Locate the cell with the specified text and output its [x, y] center coordinate. 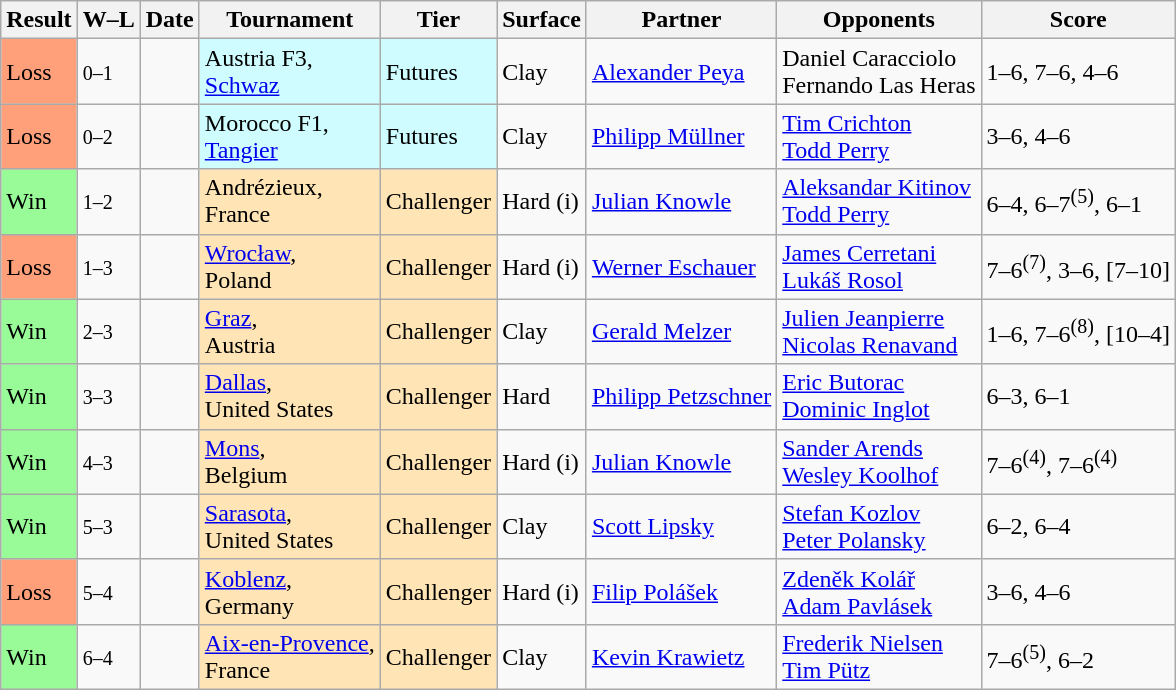
Sarasota, United States [290, 526]
Partner [681, 20]
3–3 [108, 396]
Daniel Caracciolo Fernando Las Heras [879, 72]
Surface [542, 20]
0–2 [108, 136]
7–6(4), 7–6(4) [1078, 462]
Score [1078, 20]
Result [39, 20]
Date [170, 20]
Julien Jeanpierre Nicolas Renavand [879, 332]
Zdeněk Kolář Adam Pavlásek [879, 592]
Kevin Krawietz [681, 656]
Sander Arends Wesley Koolhof [879, 462]
7–6(7), 3–6, [7–10] [1078, 266]
Alexander Peya [681, 72]
4–3 [108, 462]
Philipp Petzschner [681, 396]
5–3 [108, 526]
Aleksandar Kitinov Todd Perry [879, 202]
Tim Crichton Todd Perry [879, 136]
Morocco F1, Tangier [290, 136]
1–2 [108, 202]
0–1 [108, 72]
Frederik Nielsen Tim Pütz [879, 656]
James Cerretani Lukáš Rosol [879, 266]
Austria F3, Schwaz [290, 72]
W–L [108, 20]
Andrézieux, France [290, 202]
Dallas, United States [290, 396]
Filip Polášek [681, 592]
Aix-en-Provence, France [290, 656]
1–6, 7–6(8), [10–4] [1078, 332]
Scott Lipsky [681, 526]
Gerald Melzer [681, 332]
1–3 [108, 266]
6–3, 6–1 [1078, 396]
7–6(5), 6–2 [1078, 656]
6–2, 6–4 [1078, 526]
Graz, Austria [290, 332]
Opponents [879, 20]
2–3 [108, 332]
Mons, Belgium [290, 462]
6–4, 6–7(5), 6–1 [1078, 202]
Tier [438, 20]
Stefan Kozlov Peter Polansky [879, 526]
Werner Eschauer [681, 266]
Wrocław, Poland [290, 266]
Philipp Müllner [681, 136]
Hard [542, 396]
5–4 [108, 592]
1–6, 7–6, 4–6 [1078, 72]
6–4 [108, 656]
Eric Butorac Dominic Inglot [879, 396]
Koblenz, Germany [290, 592]
Tournament [290, 20]
